Output the (X, Y) coordinate of the center of the cell containing the given text.  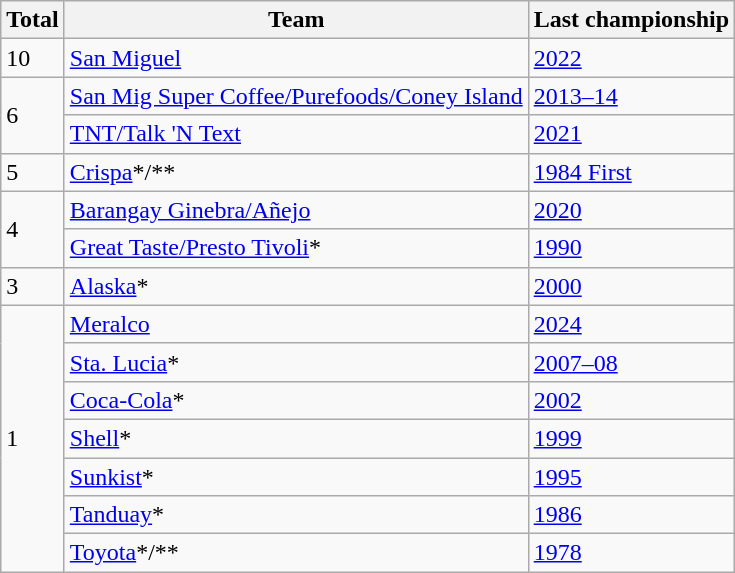
2000 (631, 286)
Sunkist* (296, 477)
1978 (631, 553)
1995 (631, 477)
3 (33, 286)
Meralco (296, 324)
Great Taste/Presto Tivoli* (296, 248)
1986 (631, 515)
Last championship (631, 20)
2013–14 (631, 96)
Toyota*/** (296, 553)
6 (33, 115)
10 (33, 58)
San Miguel (296, 58)
Barangay Ginebra/Añejo (296, 210)
Team (296, 20)
Shell* (296, 438)
1999 (631, 438)
San Mig Super Coffee/Purefoods/Coney Island (296, 96)
2002 (631, 400)
Coca-Cola* (296, 400)
TNT/Talk 'N Text (296, 134)
4 (33, 229)
Crispa*/** (296, 172)
2024 (631, 324)
Total (33, 20)
2007–08 (631, 362)
Sta. Lucia* (296, 362)
Alaska* (296, 286)
2022 (631, 58)
1 (33, 438)
1984 First (631, 172)
Tanduay* (296, 515)
5 (33, 172)
2020 (631, 210)
1990 (631, 248)
2021 (631, 134)
